Pinpoint the cell where the given text exists, returning its [X, Y] midpoint coordinate. 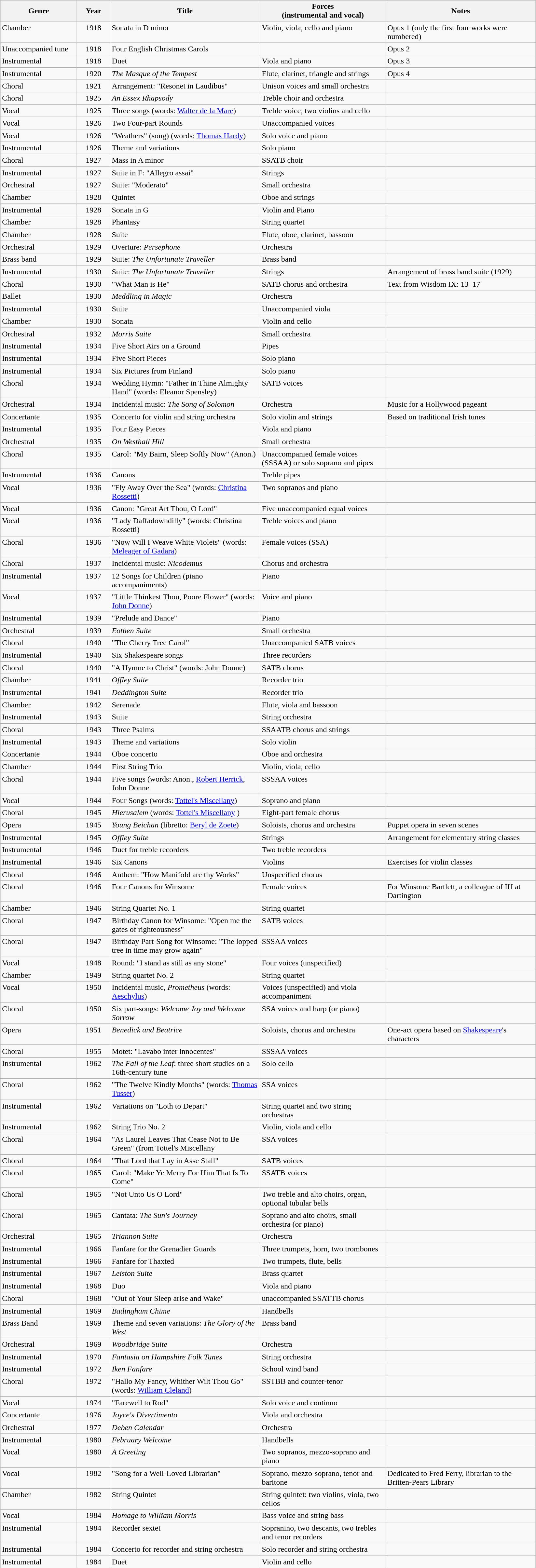
Three songs (words: Walter de la Mare) [185, 111]
Young Beichan (libretto: Beryl de Zoete) [185, 825]
On Westhall Hill [185, 442]
"Fly Away Over the Sea" (words: Christina Rossetti) [185, 492]
Three trumpets, horn, two trombones [323, 1249]
Iken Fanfare [185, 1369]
Unaccompanied female voices (SSSAA) or solo soprano and pipes [323, 458]
Morris Suite [185, 334]
Leiston Suite [185, 1274]
School wind band [323, 1369]
Cantata: The Sun's Journey [185, 1220]
Oboe and strings [323, 198]
"A Hymne to Christ" (words: John Donne) [185, 668]
Solo voice and continuo [323, 1403]
Genre [39, 11]
1977 [94, 1427]
Variations on "Loth to Depart" [185, 1110]
Flute, clarinet, triangle and strings [323, 74]
Brass Band [39, 1328]
"That Lord that Lay in Asse Stall" [185, 1161]
Carol: "My Bairn, Sleep Softly Now" (Anon.) [185, 458]
Birthday Canon for Winsome: "Open me the gates of righteousness" [185, 925]
Three Psalms [185, 729]
Female voices (SSA) [323, 547]
Round: "I stand as still as any stone" [185, 963]
Violins [323, 862]
Text from Wisdom IX: 13–17 [461, 284]
First String Trio [185, 767]
1921 [94, 86]
Treble pipes [323, 475]
Meddling in Magic [185, 296]
"What Man is He" [185, 284]
Benedick and Beatrice [185, 1034]
1955 [94, 1051]
Deben Calendar [185, 1427]
Soprano and piano [323, 800]
Four Canons for Winsome [185, 892]
Eothen Suite [185, 630]
Violin, viola, cello and piano [323, 32]
Fanfare for the Grenadier Guards [185, 1249]
"Lady Daffadowndilly" (words: Christina Rossetti) [185, 525]
Five songs (words: Anon., Robert Herrick, John Donne [185, 784]
Homage to William Morris [185, 1516]
Violin and Piano [323, 210]
1974 [94, 1403]
Birthday Part-Song for Winsome: "The lopped tree in time may grow again" [185, 946]
Suite: "Moderato" [185, 185]
Solo recorder and string orchestra [323, 1549]
1970 [94, 1357]
Duet for treble recorders [185, 850]
"Out of Your Sleep arise and Wake" [185, 1298]
Six Pictures from Finland [185, 371]
Five unaccompanied equal voices [323, 509]
One-act opera based on Shakespeare's characters [461, 1034]
Opus 4 [461, 74]
Carol: "Make Ye Merry For Him That Is To Come" [185, 1177]
Unspecified chorus [323, 875]
String Quartet No. 1 [185, 908]
Sonata in G [185, 210]
Incidental music: Nicodemus [185, 563]
Motet: "Lavabo inter innocentes" [185, 1051]
Exercises for violin classes [461, 862]
Solo violin and strings [323, 417]
"Hallo My Fancy, Whither Wilt Thou Go" (words: William Cleland) [185, 1386]
Five Short Pieces [185, 358]
Two treble recorders [323, 850]
Two sopranos, mezzo-soprano and piano [323, 1456]
"Farewell to Rod" [185, 1403]
Year [94, 11]
Three recorders [323, 655]
Violin, viola and cello [323, 1127]
Woodbridge Suite [185, 1344]
Sonata [185, 321]
Unaccompanied tune [39, 49]
Six Canons [185, 862]
Soprano, mezzo-soprano, tenor and baritone [323, 1478]
Flute, viola and bassoon [323, 705]
Treble voice, two violins and cello [323, 111]
Mass in A minor [185, 160]
Incidental music: The Song of Solomon [185, 404]
Sopranino, two descants, two trebles and tenor recorders [323, 1533]
Puppet opera in seven scenes [461, 825]
Two Four-part Rounds [185, 123]
A Greeting [185, 1456]
Solo cello [323, 1068]
Unaccompanied viola [323, 309]
Eight-part female chorus [323, 812]
Theme and seven variations: The Glory of the West [185, 1328]
Fanfare for Thaxted [185, 1261]
"Little Thinkest Thou, Poore Flower" (words: John Donne) [185, 601]
Dedicated to Fred Ferry, librarian to the Britten-Pears Library [461, 1478]
Opus 3 [461, 61]
String Quintet [185, 1499]
Bass voice and string bass [323, 1516]
Treble choir and orchestra [323, 98]
SSAATB chorus and strings [323, 729]
Canon: "Great Art Thou, O Lord" [185, 509]
Brass quartet [323, 1274]
"Song for a Well-Loved Librarian" [185, 1478]
"Not Unto Us O Lord" [185, 1199]
Anthem: "How Manifold are thy Works" [185, 875]
"Now Will I Weave White Violets" (words: Meleager of Gadara) [185, 547]
Four Easy Pieces [185, 429]
Arrangement of brass band suite (1929) [461, 272]
For Winsome Bartlett, a colleague of IH at Dartington [461, 892]
Badingham Chime [185, 1311]
1976 [94, 1415]
The Fall of the Leaf: three short studies on a 16th-century tune [185, 1068]
Voices (unspecified) and viola accompaniment [323, 992]
"The Cherry Tree Carol" [185, 643]
Unaccompanied SATB voices [323, 643]
Violin, viola, cello [323, 767]
Unaccompanied voices [323, 123]
Duo [185, 1286]
Deddington Suite [185, 692]
Forces(instrumental and vocal) [323, 11]
Music for a Hollywood pageant [461, 404]
Notes [461, 11]
Five Short Airs on a Ground [185, 346]
Canons [185, 475]
SSTBB and counter-tenor [323, 1386]
SSA voices and harp (or piano) [323, 1013]
1951 [94, 1034]
Title [185, 11]
SATB chorus [323, 668]
Treble voices and piano [323, 525]
"The Twelve Kindly Months" (words: Thomas Tusser) [185, 1089]
Fantasia on Hampshire Folk Tunes [185, 1357]
Opus 1 (only the first four works were numbered) [461, 32]
1932 [94, 334]
Concerto for recorder and string orchestra [185, 1549]
1920 [94, 74]
1949 [94, 975]
Pipes [323, 346]
Voice and piano [323, 601]
The Masque of the Tempest [185, 74]
Flute, oboe, clarinet, bassoon [323, 235]
Oboe concerto [185, 754]
Sonata in D minor [185, 32]
Incidental music, Prometheus (words: Aeschylus) [185, 992]
Overture: Persephone [185, 247]
String quartet No. 2 [185, 975]
1967 [94, 1274]
Six Shakespeare songs [185, 655]
Six part-songs: Welcome Joy and Welcome Sorrow [185, 1013]
February Welcome [185, 1440]
Opus 2 [461, 49]
Solo voice and piano [323, 135]
Viola and orchestra [323, 1415]
1942 [94, 705]
Four Songs (words: Tottel's Miscellany) [185, 800]
Suite in F: "Allegro assai" [185, 173]
SSATB choir [323, 160]
Four English Christmas Carols [185, 49]
Wedding Hymn: "Father in Thine Almighty Hand" (words: Eleanor Spensley) [185, 388]
Quintet [185, 198]
Two treble and alto choirs, organ, optional tubular bells [323, 1199]
12 Songs for Children (piano accompaniments) [185, 580]
SSATB voices [323, 1177]
Ballet [39, 296]
1948 [94, 963]
Two trumpets, flute, bells [323, 1261]
Arrangement for elementary string classes [461, 837]
Solo violin [323, 742]
"Prelude and Dance" [185, 618]
"Weathers" (song) (words: Thomas Hardy) [185, 135]
Soprano and alto choirs, small orchestra (or piano) [323, 1220]
String Trio No. 2 [185, 1127]
Triannon Suite [185, 1236]
Recorder sextet [185, 1533]
Hierusalem (words: Tottel's Miscellany ) [185, 812]
An Essex Rhapsody [185, 98]
String quintet: two violins, viola, two cellos [323, 1499]
unaccompanied SSATTB chorus [323, 1298]
Chorus and orchestra [323, 563]
String quartet and two string orchestras [323, 1110]
Two sopranos and piano [323, 492]
Unison voices and small orchestra [323, 86]
Joyce's Divertimento [185, 1415]
Oboe and orchestra [323, 754]
Female voices [323, 892]
Based on traditional Irish tunes [461, 417]
"As Laurel Leaves That Cease Not to Be Green" (from Tottel's Miscellany [185, 1144]
Serenade [185, 705]
Arrangement: "Resonet in Laudibus" [185, 86]
SATB chorus and orchestra [323, 284]
Four voices (unspecified) [323, 963]
Phantasy [185, 222]
Concerto for violin and string orchestra [185, 417]
